Find where the given text appears and provide that cell's center as (X, Y) coordinate. 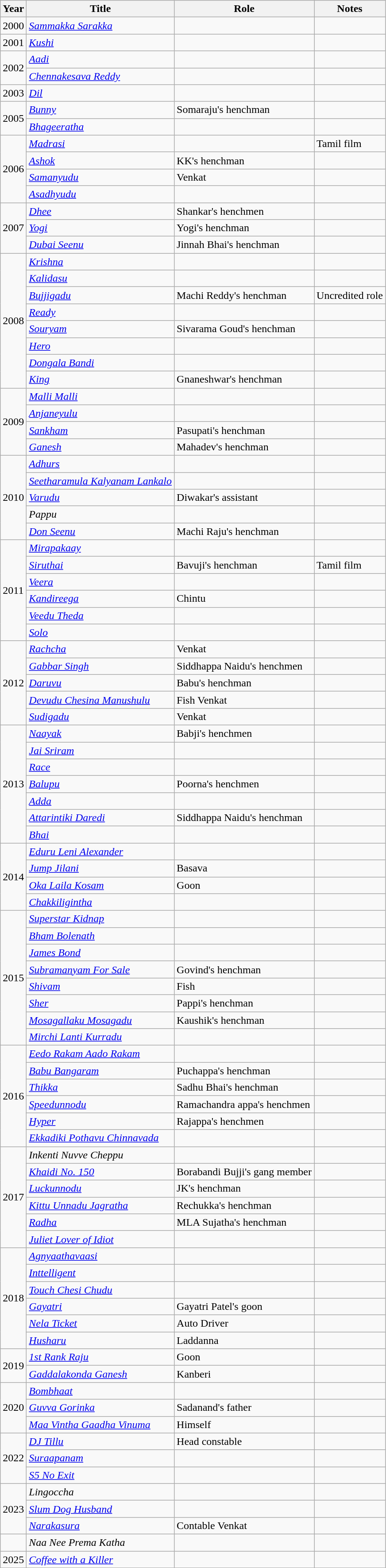
2022 (13, 1458)
Souryam (100, 329)
Gayatri Patel's goon (244, 1307)
Anjaneyulu (100, 413)
Role (244, 9)
Pappi's henchman (244, 1003)
Coffee with a Killer (100, 1559)
Pappu (100, 515)
Fish Venkat (244, 700)
Basava (244, 868)
Don Seenu (100, 531)
Sudigadu (100, 716)
2017 (13, 1197)
Uncredited role (350, 295)
Head constable (244, 1441)
Slum Dog Husband (100, 1509)
Borabandi Bujji's gang member (244, 1172)
Babu Bangaram (100, 1071)
Jai Sriram (100, 751)
KK's henchman (244, 160)
Chintu (244, 599)
Siddhappa Naidu's henchmen (244, 666)
2002 (13, 68)
Khaidi No. 150 (100, 1172)
Inttelligent (100, 1273)
Adhurs (100, 464)
2025 (13, 1559)
2014 (13, 877)
Mirapakaay (100, 548)
Sankham (100, 430)
Year (13, 9)
S5 No Exit (100, 1475)
Kittu Unnadu Jagratha (100, 1205)
Bham Bolenath (100, 936)
Samanyudu (100, 177)
Juliet Lover of Idiot (100, 1239)
Ramachandra appa's henchmen (244, 1104)
Himself (244, 1425)
Babu's henchman (244, 683)
Naayak (100, 733)
Poorna's henchmen (244, 784)
Adda (100, 801)
Siruthai (100, 565)
Govind's henchman (244, 969)
Shivam (100, 986)
Suraapanam (100, 1458)
Solo (100, 632)
2023 (13, 1509)
DJ Tillu (100, 1441)
2001 (13, 43)
2013 (13, 784)
Race (100, 767)
Eedo Rakam Aado Rakam (100, 1054)
Attarintiki Daredi (100, 818)
Aadi (100, 59)
Yogi's henchman (244, 228)
Veera (100, 582)
Auto Driver (244, 1324)
2019 (13, 1366)
Daruvu (100, 683)
Oka Laila Kosam (100, 885)
Puchappa's henchman (244, 1071)
Eduru Leni Alexander (100, 852)
Ashok (100, 160)
Bavuji's henchman (244, 565)
Gaddalakonda Ganesh (100, 1374)
Dongala Bandi (100, 363)
Hero (100, 346)
Inkenti Nuvve Cheppu (100, 1155)
Kandireega (100, 599)
Malli Malli (100, 396)
Sammakka Sarakka (100, 26)
Mahadev's henchman (244, 447)
Kanberi (244, 1374)
Sadanand's father (244, 1408)
Chennakesava Reddy (100, 76)
Sivarama Goud's henchman (244, 329)
2000 (13, 26)
1st Rank Raju (100, 1357)
Thikka (100, 1088)
Madrasi (100, 143)
2016 (13, 1096)
2008 (13, 321)
Machi Reddy's henchman (244, 295)
Dubai Seenu (100, 245)
Bunny (100, 110)
Jinnah Bhai's henchman (244, 245)
Ready (100, 312)
Chakkiligintha (100, 902)
Gabbar Singh (100, 666)
Jump Jilani (100, 868)
Speedunnodu (100, 1104)
MLA Sujatha's henchman (244, 1222)
2007 (13, 228)
Contable Venkat (244, 1525)
Bombhaat (100, 1391)
Siddhappa Naidu's henchman (244, 818)
Sadhu Bhai's henchman (244, 1088)
Rechukka's henchman (244, 1205)
Somaraju's henchman (244, 110)
Notes (350, 9)
Nela Ticket (100, 1324)
Veedu Theda (100, 616)
Sher (100, 1003)
Superstar Kidnap (100, 919)
Seetharamula Kalyanam Lankalo (100, 480)
Dhee (100, 211)
Machi Raju's henchman (244, 531)
Mirchi Lanti Kurradu (100, 1037)
Yogi (100, 228)
Babji's henchmen (244, 733)
Maa Vintha Gaadha Vinuma (100, 1425)
Ekkadiki Pothavu Chinnavada (100, 1138)
Rajappa's henchmen (244, 1121)
James Bond (100, 952)
Naa Nee Prema Katha (100, 1542)
Dil (100, 93)
King (100, 379)
Luckunnodu (100, 1189)
Kaushik's henchman (244, 1020)
2015 (13, 978)
Asadhyudu (100, 194)
Narakasura (100, 1525)
Diwakar's assistant (244, 498)
Gnaneshwar's henchman (244, 379)
2005 (13, 118)
Bujjigadu (100, 295)
Touch Chesi Chudu (100, 1290)
2020 (13, 1408)
2009 (13, 422)
Shankar's henchmen (244, 211)
Ganesh (100, 447)
Radha (100, 1222)
2006 (13, 169)
Laddanna (244, 1340)
2018 (13, 1298)
Mosagallaku Mosagadu (100, 1020)
Subramanyam For Sale (100, 969)
Guvva Gorinka (100, 1408)
Krishna (100, 262)
Lingoccha (100, 1492)
Balupu (100, 784)
Hyper (100, 1121)
Kalidasu (100, 279)
Pasupati's henchman (244, 430)
Bhai (100, 835)
Gayatri (100, 1307)
Varudu (100, 498)
2010 (13, 497)
Title (100, 9)
Fish (244, 986)
Devudu Chesina Manushulu (100, 700)
JK's henchman (244, 1189)
Kushi (100, 43)
2003 (13, 93)
Bhageeratha (100, 127)
2012 (13, 683)
Husharu (100, 1340)
Agnyaathavaasi (100, 1256)
2011 (13, 590)
Rachcha (100, 649)
